Find where the given text appears and provide that cell's center as (X, Y) coordinate. 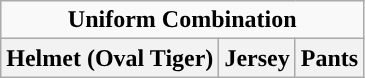
Pants (329, 58)
Jersey (257, 58)
Helmet (Oval Tiger) (110, 58)
Uniform Combination (182, 20)
